Extract the (x, y) coordinate from the center of the cell holding the provided text.  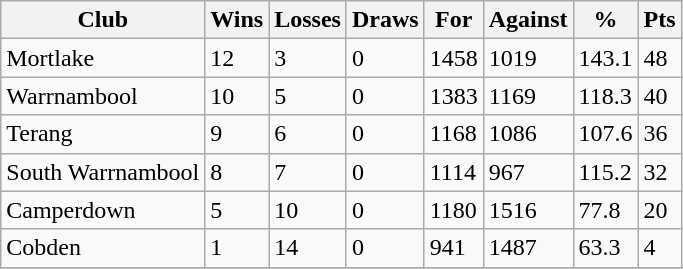
48 (660, 58)
Draws (385, 20)
63.3 (606, 248)
941 (454, 248)
1516 (528, 210)
1180 (454, 210)
107.6 (606, 134)
77.8 (606, 210)
Warrnambool (103, 96)
Club (103, 20)
1383 (454, 96)
4 (660, 248)
Against (528, 20)
1458 (454, 58)
1019 (528, 58)
12 (237, 58)
South Warrnambool (103, 172)
1114 (454, 172)
1169 (528, 96)
1086 (528, 134)
For (454, 20)
40 (660, 96)
Cobden (103, 248)
6 (308, 134)
32 (660, 172)
20 (660, 210)
1168 (454, 134)
115.2 (606, 172)
% (606, 20)
1487 (528, 248)
967 (528, 172)
Terang (103, 134)
143.1 (606, 58)
Camperdown (103, 210)
Losses (308, 20)
Wins (237, 20)
Mortlake (103, 58)
Pts (660, 20)
9 (237, 134)
3 (308, 58)
1 (237, 248)
7 (308, 172)
8 (237, 172)
118.3 (606, 96)
36 (660, 134)
14 (308, 248)
